Return the (X, Y) coordinate for the center point of the cell that contains the specified text.  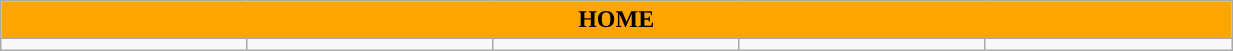
HOME (616, 20)
